Return the [x, y] coordinate for the center point of the cell that contains the specified text.  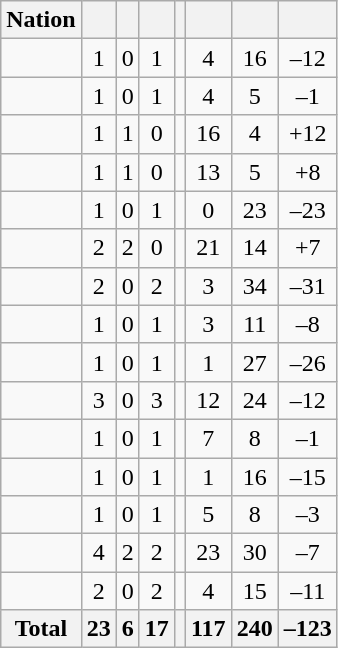
+12 [308, 134]
–31 [308, 286]
–26 [308, 362]
–3 [308, 515]
7 [208, 438]
11 [254, 324]
27 [254, 362]
–15 [308, 477]
–123 [308, 629]
30 [254, 553]
Nation [41, 20]
–11 [308, 591]
13 [208, 172]
–7 [308, 553]
14 [254, 248]
15 [254, 591]
34 [254, 286]
12 [208, 400]
Total [41, 629]
+7 [308, 248]
21 [208, 248]
24 [254, 400]
+8 [308, 172]
117 [208, 629]
17 [156, 629]
240 [254, 629]
–8 [308, 324]
6 [128, 629]
–23 [308, 210]
